From the cell containing the given text, extract its center point as (x, y) coordinate. 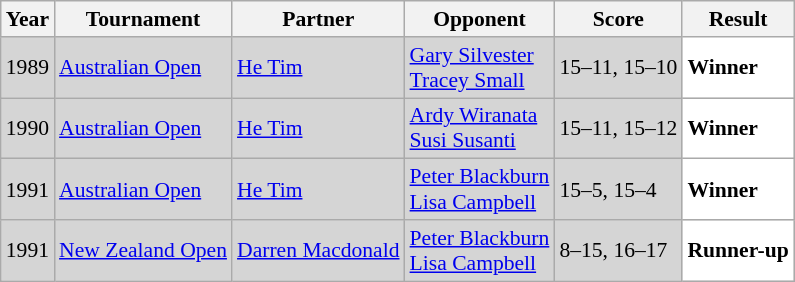
Runner-up (738, 250)
15–5, 15–4 (618, 190)
Score (618, 19)
Tournament (143, 19)
Result (738, 19)
Ardy Wiranata Susi Susanti (480, 128)
Year (28, 19)
Darren Macdonald (318, 250)
1989 (28, 68)
15–11, 15–10 (618, 68)
1990 (28, 128)
Partner (318, 19)
Gary Silvester Tracey Small (480, 68)
15–11, 15–12 (618, 128)
8–15, 16–17 (618, 250)
Opponent (480, 19)
New Zealand Open (143, 250)
